Identify which cell holds the provided text, then report its (x, y) central coordinate. 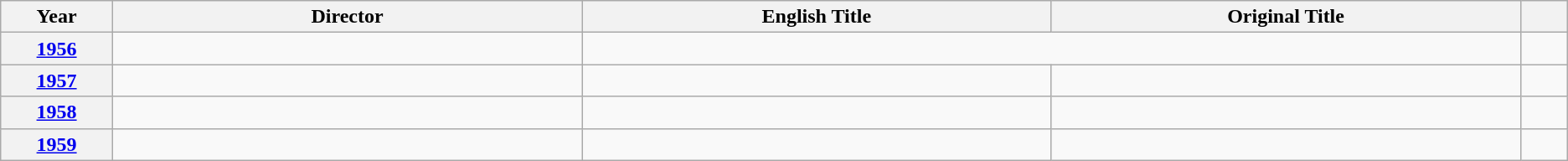
1958 (57, 112)
Director (347, 17)
English Title (817, 17)
1959 (57, 144)
Year (57, 17)
1957 (57, 80)
Original Title (1286, 17)
1956 (57, 49)
